Detect which cell encompasses the target text, then output its [X, Y] center coordinate. 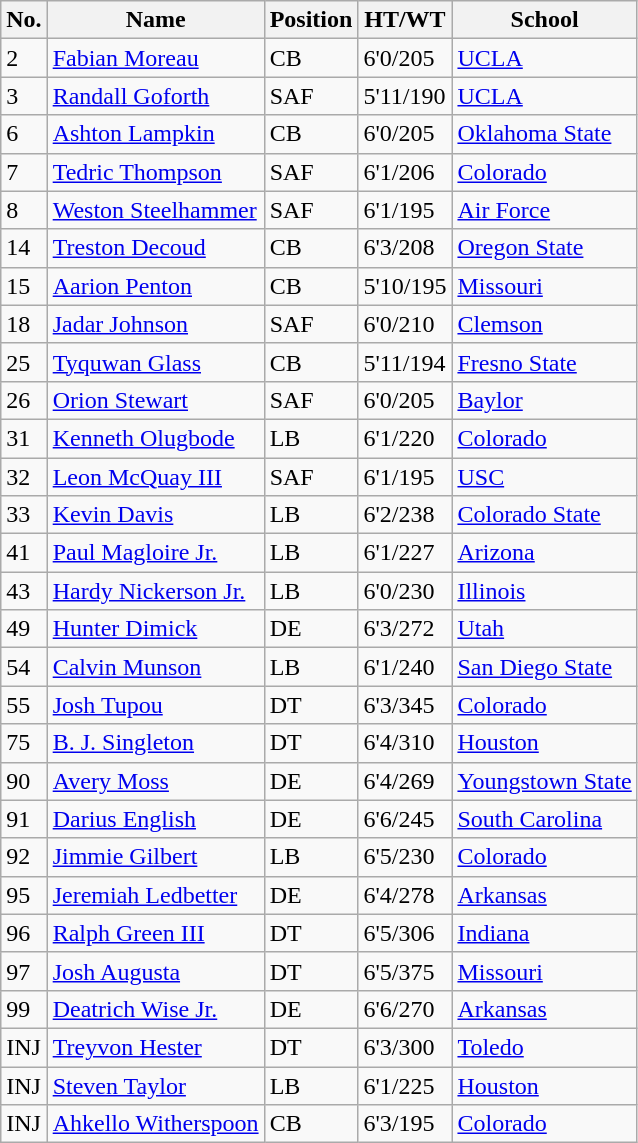
15 [24, 286]
Aarion Penton [156, 286]
Deatrich Wise Jr. [156, 1009]
5'11/194 [405, 362]
6'4/310 [405, 743]
95 [24, 895]
6'1/206 [405, 172]
5'10/195 [405, 286]
6'0/230 [405, 591]
6'5/230 [405, 857]
75 [24, 743]
Kevin Davis [156, 515]
Hardy Nickerson Jr. [156, 591]
Jimmie Gilbert [156, 857]
55 [24, 705]
School [544, 20]
Fabian Moreau [156, 58]
Steven Taylor [156, 1085]
6'1/240 [405, 667]
6'3/345 [405, 705]
Illinois [544, 591]
Position [311, 20]
Oklahoma State [544, 134]
49 [24, 629]
2 [24, 58]
6'5/375 [405, 971]
Jeremiah Ledbetter [156, 895]
91 [24, 819]
43 [24, 591]
6'4/278 [405, 895]
Hunter Dimick [156, 629]
Toledo [544, 1047]
Jadar Johnson [156, 324]
Baylor [544, 400]
96 [24, 933]
Utah [544, 629]
Ashton Lampkin [156, 134]
3 [24, 96]
No. [24, 20]
B. J. Singleton [156, 743]
31 [24, 438]
41 [24, 553]
6 [24, 134]
South Carolina [544, 819]
Darius English [156, 819]
Randall Goforth [156, 96]
6'1/227 [405, 553]
Avery Moss [156, 781]
32 [24, 477]
Paul Magloire Jr. [156, 553]
26 [24, 400]
Youngstown State [544, 781]
6'3/272 [405, 629]
San Diego State [544, 667]
8 [24, 210]
Josh Augusta [156, 971]
6'1/220 [405, 438]
92 [24, 857]
6'1/225 [405, 1085]
Orion Stewart [156, 400]
Oregon State [544, 248]
90 [24, 781]
6'3/300 [405, 1047]
6'4/269 [405, 781]
5'11/190 [405, 96]
7 [24, 172]
Treyvon Hester [156, 1047]
Ahkello Witherspoon [156, 1124]
6'6/270 [405, 1009]
Kenneth Olugbode [156, 438]
Ralph Green III [156, 933]
Air Force [544, 210]
Leon McQuay III [156, 477]
USC [544, 477]
6'0/210 [405, 324]
Josh Tupou [156, 705]
Arizona [544, 553]
Treston Decoud [156, 248]
Name [156, 20]
33 [24, 515]
Colorado State [544, 515]
6'6/245 [405, 819]
Tyquwan Glass [156, 362]
6'3/195 [405, 1124]
HT/WT [405, 20]
14 [24, 248]
97 [24, 971]
99 [24, 1009]
6'3/208 [405, 248]
6'5/306 [405, 933]
Calvin Munson [156, 667]
25 [24, 362]
Clemson [544, 324]
Weston Steelhammer [156, 210]
Fresno State [544, 362]
6'2/238 [405, 515]
54 [24, 667]
18 [24, 324]
Indiana [544, 933]
Tedric Thompson [156, 172]
